Identify which cell holds the provided text, then report its [X, Y] central coordinate. 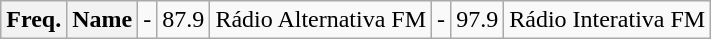
87.9 [184, 20]
Freq. [34, 20]
Rádio Interativa FM [608, 20]
97.9 [478, 20]
Name [102, 20]
Rádio Alternativa FM [321, 20]
